Capture the cell that displays the provided text and extract its (x, y) central coordinate. 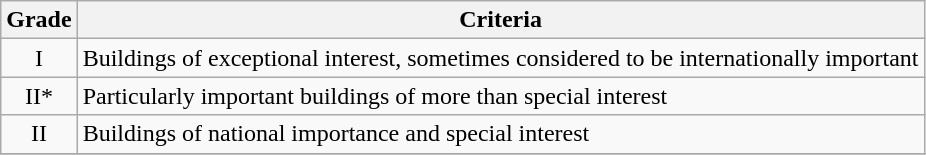
Grade (39, 20)
Buildings of exceptional interest, sometimes considered to be internationally important (500, 58)
Buildings of national importance and special interest (500, 134)
I (39, 58)
II* (39, 96)
Criteria (500, 20)
Particularly important buildings of more than special interest (500, 96)
II (39, 134)
